Detect which cell encompasses the target text, then output its (x, y) center coordinate. 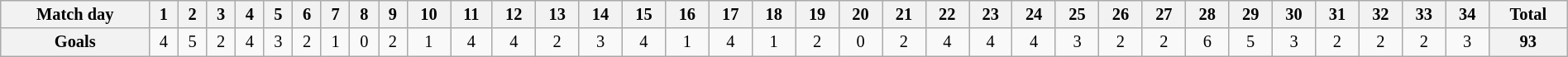
18 (773, 14)
16 (687, 14)
19 (817, 14)
12 (514, 14)
33 (1424, 14)
Goals (75, 42)
14 (600, 14)
Total (1528, 14)
23 (991, 14)
21 (904, 14)
20 (860, 14)
29 (1250, 14)
22 (947, 14)
93 (1528, 42)
7 (336, 14)
11 (471, 14)
9 (394, 14)
32 (1380, 14)
13 (557, 14)
10 (428, 14)
27 (1164, 14)
30 (1293, 14)
8 (364, 14)
34 (1467, 14)
15 (643, 14)
26 (1121, 14)
17 (730, 14)
25 (1077, 14)
31 (1337, 14)
24 (1034, 14)
Match day (75, 14)
28 (1207, 14)
